Search for the cell housing the specified text and yield its [X, Y] center coordinate. 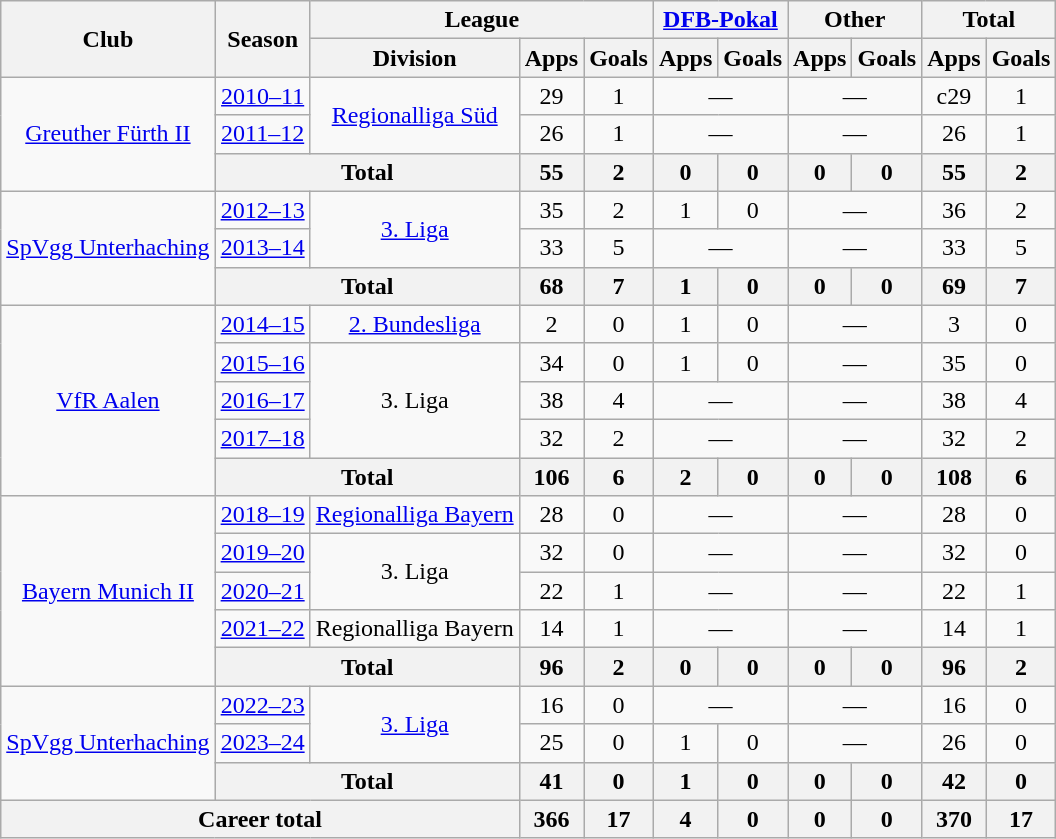
370 [954, 819]
2011–12 [262, 134]
29 [551, 96]
Other [855, 20]
366 [551, 819]
2023–24 [262, 743]
3 [954, 324]
VfR Aalen [108, 400]
2016–17 [262, 400]
41 [551, 781]
2015–16 [262, 362]
2020–21 [262, 591]
106 [551, 477]
69 [954, 286]
34 [551, 362]
2013–14 [262, 248]
DFB-Pokal [720, 20]
2021–22 [262, 629]
2. Bundesliga [414, 324]
2017–18 [262, 438]
2010–11 [262, 96]
2022–23 [262, 705]
Club [108, 39]
2018–19 [262, 515]
2014–15 [262, 324]
Greuther Fürth II [108, 134]
2012–13 [262, 210]
2019–20 [262, 553]
Division [414, 58]
36 [954, 210]
42 [954, 781]
Regionalliga Süd [414, 115]
Career total [260, 819]
League [482, 20]
Season [262, 39]
Bayern Munich II [108, 591]
68 [551, 286]
25 [551, 743]
c29 [954, 96]
108 [954, 477]
